Identify which cell holds the provided text, then report its [x, y] central coordinate. 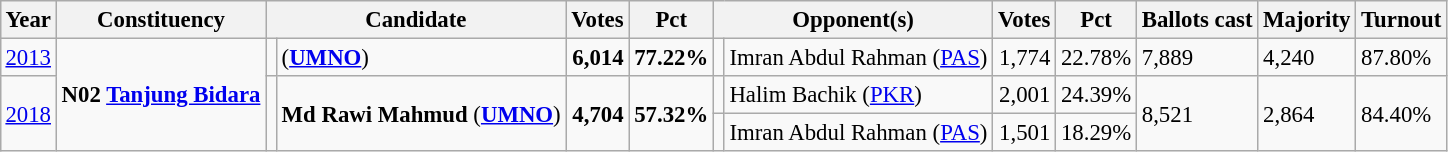
24.39% [1096, 95]
2013 [28, 57]
22.78% [1096, 57]
Ballots cast [1196, 20]
Md Rawi Mahmud (UMNO) [421, 114]
8,521 [1196, 114]
57.32% [672, 114]
87.80% [1402, 57]
Candidate [416, 20]
18.29% [1096, 133]
Year [28, 20]
77.22% [672, 57]
N02 Tanjung Bidara [160, 94]
2,001 [1024, 95]
Majority [1307, 20]
2018 [28, 114]
4,240 [1307, 57]
Opponent(s) [854, 20]
(UMNO) [421, 57]
1,774 [1024, 57]
Turnout [1402, 20]
2,864 [1307, 114]
84.40% [1402, 114]
4,704 [598, 114]
6,014 [598, 57]
1,501 [1024, 133]
Constituency [160, 20]
7,889 [1196, 57]
Halim Bachik (PKR) [858, 95]
